Extract the [X, Y] coordinate from the center of the cell holding the provided text.  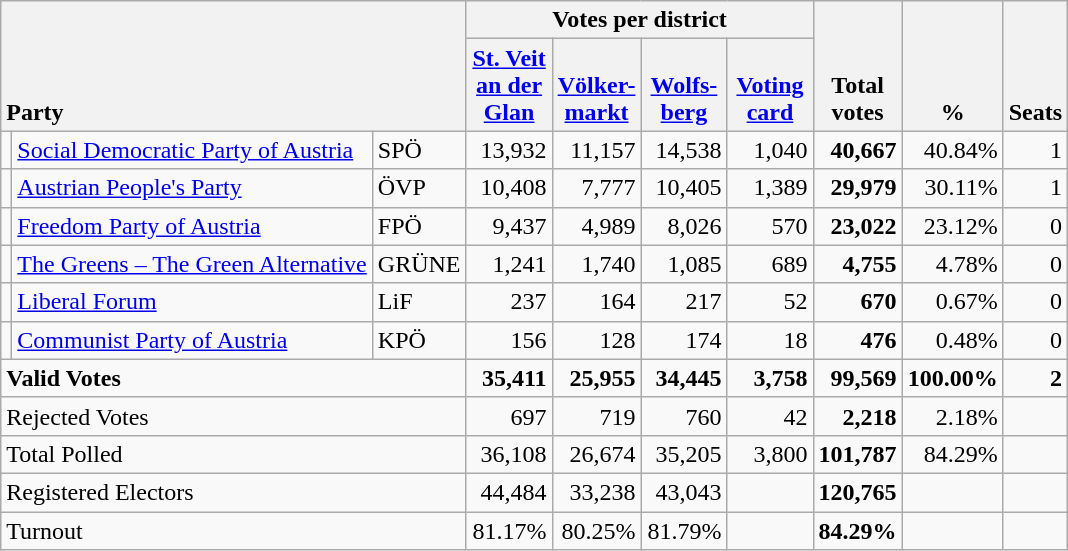
Liberal Forum [192, 302]
2.18% [952, 416]
KPÖ [419, 340]
0.48% [952, 340]
164 [596, 302]
10,405 [684, 188]
697 [509, 416]
42 [770, 416]
13,932 [509, 150]
34,445 [684, 378]
689 [770, 264]
174 [684, 340]
670 [858, 302]
40,667 [858, 150]
8,026 [684, 226]
Freedom Party of Austria [192, 226]
217 [684, 302]
570 [770, 226]
44,484 [509, 492]
81.17% [509, 531]
237 [509, 302]
Seats [1035, 66]
101,787 [858, 454]
Votes per district [640, 20]
80.25% [596, 531]
1,389 [770, 188]
35,205 [684, 454]
11,157 [596, 150]
14,538 [684, 150]
LiF [419, 302]
St. Veitan derGlan [509, 85]
23,022 [858, 226]
Totalvotes [858, 66]
7,777 [596, 188]
476 [858, 340]
30.11% [952, 188]
Party [234, 66]
40.84% [952, 150]
29,979 [858, 188]
ÖVP [419, 188]
Social Democratic Party of Austria [192, 150]
Turnout [234, 531]
Communist Party of Austria [192, 340]
1,241 [509, 264]
4.78% [952, 264]
81.79% [684, 531]
100.00% [952, 378]
156 [509, 340]
1,740 [596, 264]
26,674 [596, 454]
4,989 [596, 226]
36,108 [509, 454]
Registered Electors [234, 492]
9,437 [509, 226]
% [952, 66]
43,043 [684, 492]
719 [596, 416]
Valid Votes [234, 378]
128 [596, 340]
52 [770, 302]
GRÜNE [419, 264]
FPÖ [419, 226]
99,569 [858, 378]
35,411 [509, 378]
2 [1035, 378]
3,800 [770, 454]
4,755 [858, 264]
Austrian People's Party [192, 188]
Völker-markt [596, 85]
120,765 [858, 492]
Rejected Votes [234, 416]
Total Polled [234, 454]
25,955 [596, 378]
1,040 [770, 150]
1,085 [684, 264]
33,238 [596, 492]
18 [770, 340]
23.12% [952, 226]
0.67% [952, 302]
The Greens – The Green Alternative [192, 264]
10,408 [509, 188]
Wolfs-berg [684, 85]
2,218 [858, 416]
3,758 [770, 378]
SPÖ [419, 150]
760 [684, 416]
Votingcard [770, 85]
